Output the (x, y) coordinate of the center of the cell containing the given text.  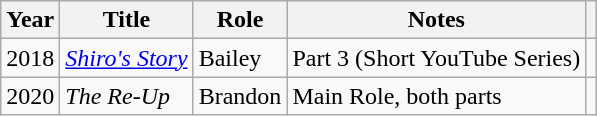
2018 (30, 58)
The Re-Up (126, 96)
Shiro's Story (126, 58)
Title (126, 20)
Bailey (240, 58)
Part 3 (Short YouTube Series) (436, 58)
2020 (30, 96)
Main Role, both parts (436, 96)
Brandon (240, 96)
Notes (436, 20)
Year (30, 20)
Role (240, 20)
